Identify which cell holds the provided text, then report its (x, y) central coordinate. 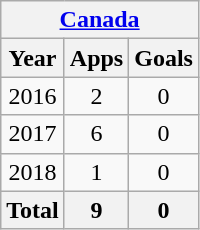
2 (96, 96)
Year (33, 58)
2016 (33, 96)
Goals (164, 58)
Apps (96, 58)
Canada (100, 20)
6 (96, 134)
Total (33, 210)
1 (96, 172)
2017 (33, 134)
9 (96, 210)
2018 (33, 172)
